Identify which cell holds the provided text, then report its [x, y] central coordinate. 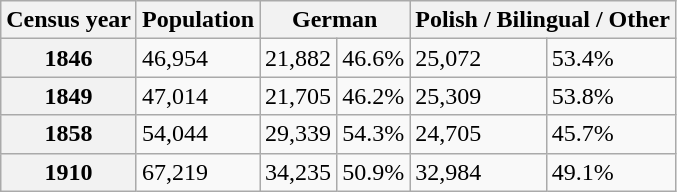
53.8% [610, 96]
25,072 [478, 58]
32,984 [478, 172]
29,339 [298, 134]
54.3% [374, 134]
1846 [69, 58]
Census year [69, 20]
46,954 [198, 58]
54,044 [198, 134]
67,219 [198, 172]
21,705 [298, 96]
German [335, 20]
1849 [69, 96]
46.6% [374, 58]
Population [198, 20]
25,309 [478, 96]
50.9% [374, 172]
1858 [69, 134]
46.2% [374, 96]
47,014 [198, 96]
Polish / Bilingual / Other [543, 20]
45.7% [610, 134]
34,235 [298, 172]
49.1% [610, 172]
24,705 [478, 134]
1910 [69, 172]
53.4% [610, 58]
21,882 [298, 58]
